Pinpoint the cell where the given text exists, returning its [X, Y] midpoint coordinate. 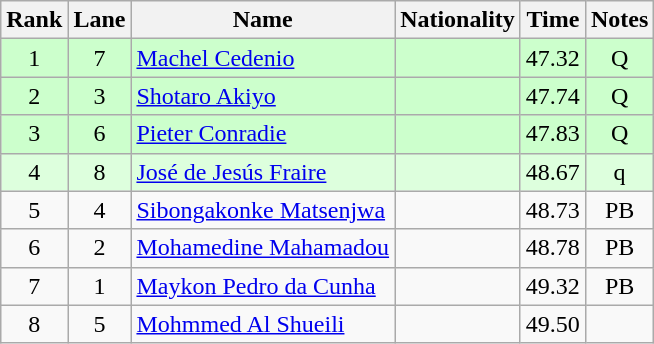
Time [552, 20]
José de Jesús Fraire [263, 172]
49.50 [552, 324]
48.73 [552, 210]
Lane [100, 20]
Pieter Conradie [263, 134]
Nationality [458, 20]
Maykon Pedro da Cunha [263, 286]
Mohmmed Al Shueili [263, 324]
Rank [34, 20]
47.74 [552, 96]
Sibongakonke Matsenjwa [263, 210]
Mohamedine Mahamadou [263, 248]
48.67 [552, 172]
Machel Cedenio [263, 58]
Notes [619, 20]
48.78 [552, 248]
q [619, 172]
Shotaro Akiyo [263, 96]
49.32 [552, 286]
47.32 [552, 58]
Name [263, 20]
47.83 [552, 134]
